Output the [x, y] coordinate of the center of the cell containing the given text.  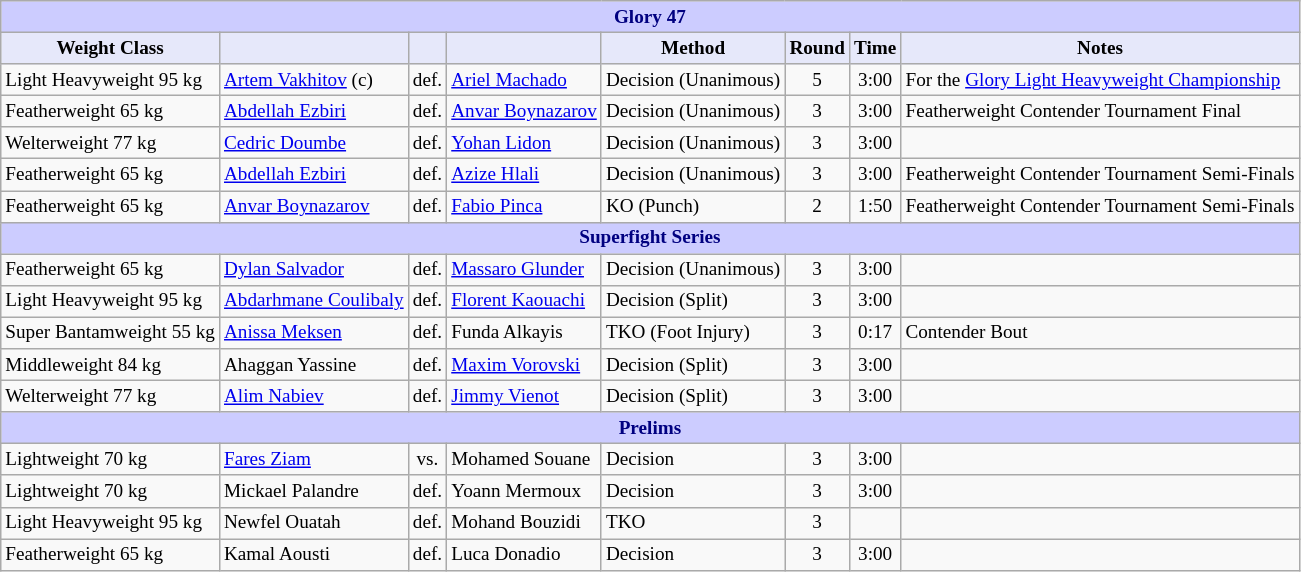
Fabio Pinca [524, 206]
Jimmy Vienot [524, 396]
2 [818, 206]
For the Glory Light Heavyweight Championship [1100, 80]
vs. [427, 460]
Anissa Meksen [314, 333]
Weight Class [110, 48]
Round [818, 48]
Featherweight Contender Tournament Final [1100, 111]
Yohan Lidon [524, 143]
Super Bantamweight 55 kg [110, 333]
Artem Vakhitov (c) [314, 80]
Middleweight 84 kg [110, 365]
Time [874, 48]
Contender Bout [1100, 333]
Abdarhmane Coulibaly [314, 301]
Fares Ziam [314, 460]
Mickael Palandre [314, 491]
Yoann Mermoux [524, 491]
0:17 [874, 333]
Newfel Ouatah [314, 523]
Prelims [650, 428]
Notes [1100, 48]
Luca Donadio [524, 554]
Massaro Glunder [524, 270]
Kamal Aousti [314, 554]
Dylan Salvador [314, 270]
Funda Alkayis [524, 333]
Ahaggan Yassine [314, 365]
Alim Nabiev [314, 396]
Florent Kaouachi [524, 301]
TKO [692, 523]
Cedric Doumbe [314, 143]
KO (Punch) [692, 206]
Mohand Bouzidi [524, 523]
TKO (Foot Injury) [692, 333]
Superfight Series [650, 238]
Azize Hlali [524, 175]
1:50 [874, 206]
Method [692, 48]
Maxim Vorovski [524, 365]
Mohamed Souane [524, 460]
Glory 47 [650, 17]
5 [818, 80]
Ariel Machado [524, 80]
